For the text-containing cell, return its midpoint in (X, Y) coordinate format. 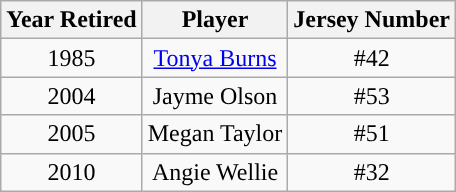
#51 (372, 134)
Megan Taylor (215, 134)
Player (215, 20)
2010 (72, 172)
#53 (372, 96)
1985 (72, 58)
Year Retired (72, 20)
Jayme Olson (215, 96)
#42 (372, 58)
#32 (372, 172)
2005 (72, 134)
Angie Wellie (215, 172)
2004 (72, 96)
Tonya Burns (215, 58)
Jersey Number (372, 20)
